Return (x, y) of the center of cell containing provided text 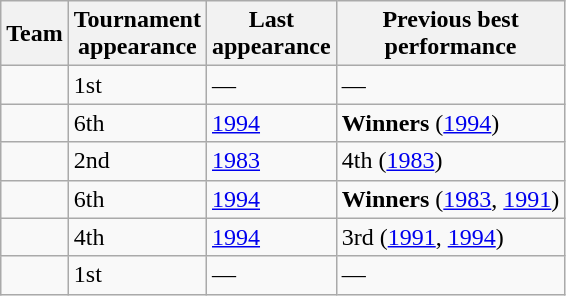
Tournamentappearance (137, 34)
4th (137, 237)
3rd (1991, 1994) (450, 237)
Winners (1994) (450, 123)
2nd (137, 161)
Team (35, 34)
4th (1983) (450, 161)
Previous bestperformance (450, 34)
1983 (271, 161)
Lastappearance (271, 34)
Winners (1983, 1991) (450, 199)
